Scan for the cell matching the given text and deliver its (X, Y) coordinate at center. 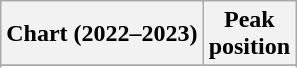
Chart (2022–2023) (102, 34)
Peakposition (249, 34)
